From the cell containing the given text, extract its center point as (X, Y) coordinate. 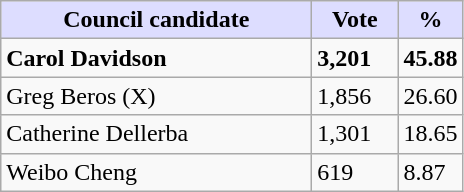
18.65 (430, 134)
Catherine Dellerba (156, 134)
3,201 (355, 58)
Greg Beros (X) (156, 96)
Vote (355, 20)
8.87 (430, 172)
1,301 (355, 134)
% (430, 20)
26.60 (430, 96)
45.88 (430, 58)
Council candidate (156, 20)
Carol Davidson (156, 58)
1,856 (355, 96)
619 (355, 172)
Weibo Cheng (156, 172)
